Return (x, y) of the center of cell containing provided text 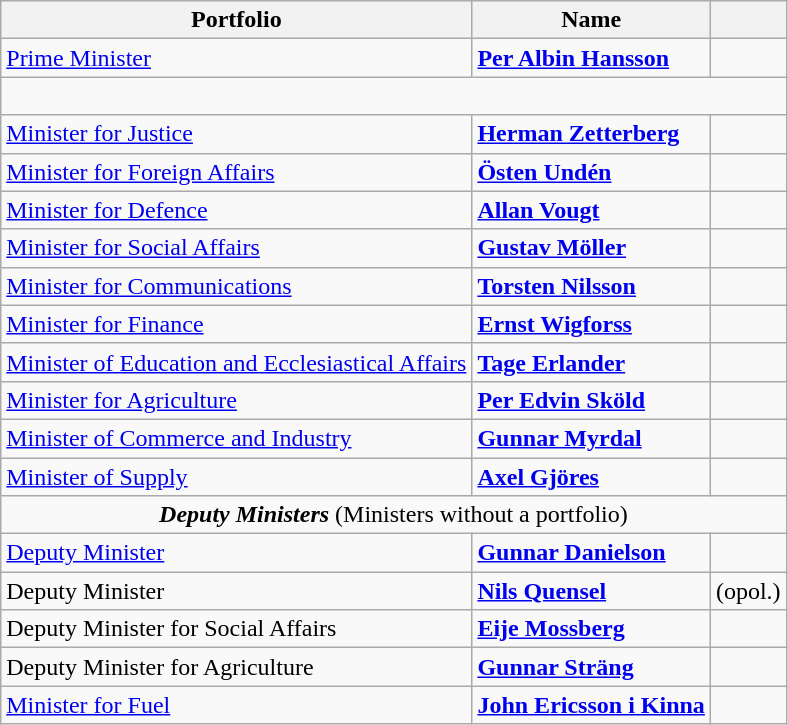
Per Albin Hansson (591, 58)
Minister for Foreign Affairs (236, 172)
Östen Undén (591, 172)
Portfolio (236, 20)
Gunnar Sträng (591, 667)
Minister for Fuel (236, 705)
John Ericsson i Kinna (591, 705)
Prime Minister (236, 58)
Axel Gjöres (591, 477)
Gunnar Danielson (591, 553)
Deputy Minister for Agriculture (236, 667)
Minister for Defence (236, 210)
Gustav Möller (591, 248)
Minister of Supply (236, 477)
Deputy Minister for Social Affairs (236, 629)
Tage Erlander (591, 362)
Minister for Agriculture (236, 400)
Nils Quensel (591, 591)
Deputy Ministers (Ministers without a portfolio) (394, 515)
Herman Zetterberg (591, 134)
Allan Vougt (591, 210)
Name (591, 20)
Torsten Nilsson (591, 286)
Minister of Commerce and Industry (236, 438)
(opol.) (748, 591)
Minister of Education and Ecclesiastical Affairs (236, 362)
Minister for Social Affairs (236, 248)
Eije Mossberg (591, 629)
Gunnar Myrdal (591, 438)
Per Edvin Sköld (591, 400)
Minister for Justice (236, 134)
Minister for Finance (236, 324)
Minister for Communications (236, 286)
Ernst Wigforss (591, 324)
